Scan for the cell matching the given text and deliver its (x, y) coordinate at center. 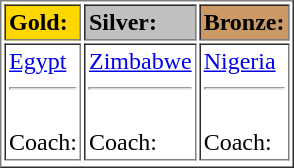
NigeriaCoach: (244, 102)
EgyptCoach: (42, 102)
Gold: (42, 22)
ZimbabweCoach: (140, 102)
Bronze: (244, 22)
Silver: (140, 22)
